Detect which cell encompasses the target text, then output its [x, y] center coordinate. 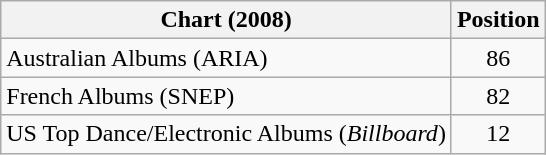
US Top Dance/Electronic Albums (Billboard) [226, 134]
82 [498, 96]
12 [498, 134]
French Albums (SNEP) [226, 96]
Australian Albums (ARIA) [226, 58]
Position [498, 20]
86 [498, 58]
Chart (2008) [226, 20]
